Pinpoint the cell where the given text exists, returning its (X, Y) midpoint coordinate. 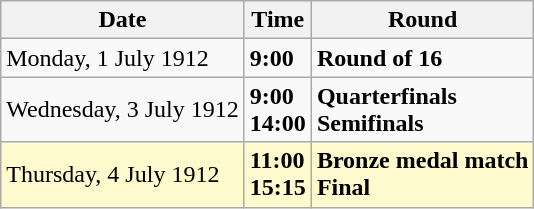
Round of 16 (422, 58)
11:0015:15 (278, 174)
Bronze medal matchFinal (422, 174)
9:0014:00 (278, 110)
Date (123, 20)
QuarterfinalsSemifinals (422, 110)
9:00 (278, 58)
Time (278, 20)
Thursday, 4 July 1912 (123, 174)
Monday, 1 July 1912 (123, 58)
Round (422, 20)
Wednesday, 3 July 1912 (123, 110)
